Identify which cell holds the provided text, then report its [x, y] central coordinate. 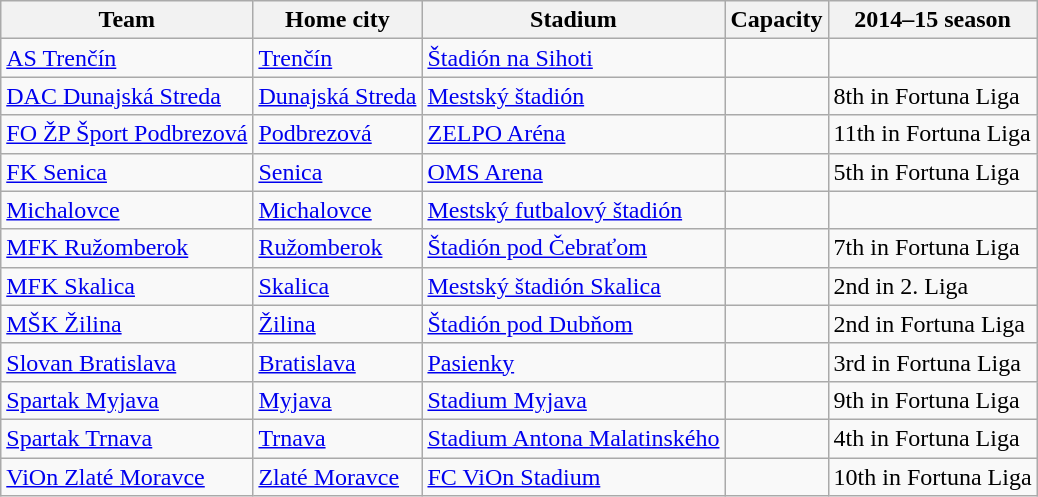
Pasienky [574, 362]
DAC Dunajská Streda [127, 96]
5th in Fortuna Liga [932, 172]
Spartak Trnava [127, 438]
Slovan Bratislava [127, 362]
Home city [338, 20]
8th in Fortuna Liga [932, 96]
ViOn Zlaté Moravce [127, 477]
Štadión pod Dubňom [574, 324]
Myjava [338, 400]
2nd in 2. Liga [932, 286]
10th in Fortuna Liga [932, 477]
9th in Fortuna Liga [932, 400]
Podbrezová [338, 134]
3rd in Fortuna Liga [932, 362]
Ružomberok [338, 248]
Mestský štadión [574, 96]
Stadium Antona Malatinského [574, 438]
Bratislava [338, 362]
FK Senica [127, 172]
Team [127, 20]
OMS Arena [574, 172]
MFK Skalica [127, 286]
Mestský futbalový štadión [574, 210]
Stadium [574, 20]
2014–15 season [932, 20]
Žilina [338, 324]
Capacity [776, 20]
Trenčín [338, 58]
Stadium Myjava [574, 400]
11th in Fortuna Liga [932, 134]
2nd in Fortuna Liga [932, 324]
FC ViOn Stadium [574, 477]
AS Trenčín [127, 58]
Štadión na Sihoti [574, 58]
MŠK Žilina [127, 324]
7th in Fortuna Liga [932, 248]
Senica [338, 172]
Zlaté Moravce [338, 477]
Spartak Myjava [127, 400]
Skalica [338, 286]
ZELPO Aréna [574, 134]
FO ŽP Šport Podbrezová [127, 134]
MFK Ružomberok [127, 248]
Štadión pod Čebraťom [574, 248]
Dunajská Streda [338, 96]
4th in Fortuna Liga [932, 438]
Mestský štadión Skalica [574, 286]
Trnava [338, 438]
